Find where the given text appears and provide that cell's center as (X, Y) coordinate. 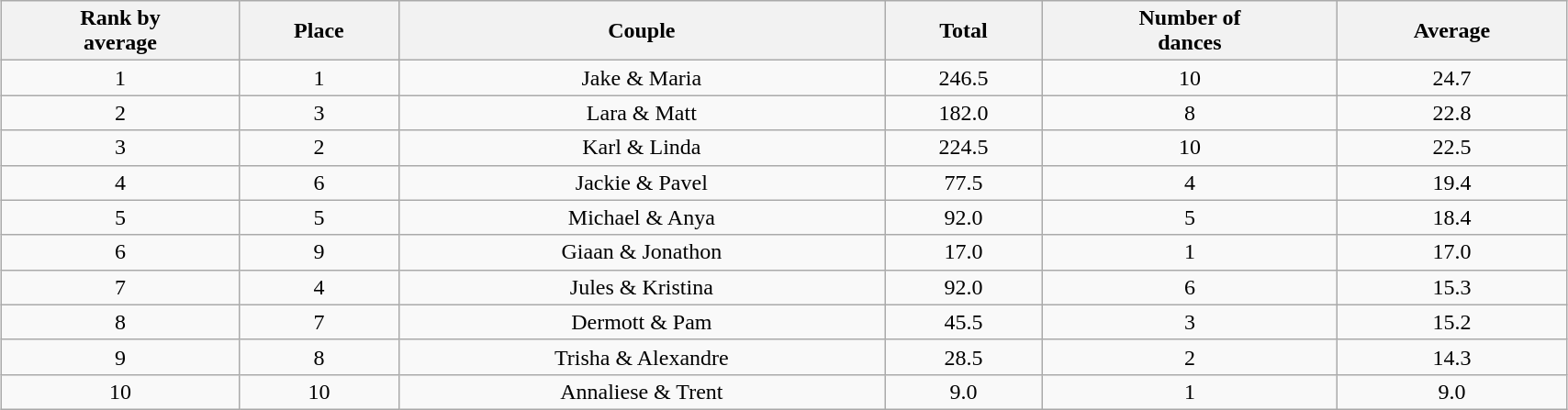
77.5 (964, 183)
Total (964, 31)
Giaan & Jonathon (642, 252)
Rank by average (120, 31)
Jules & Kristina (642, 287)
18.4 (1452, 217)
Annaliese & Trent (642, 392)
182.0 (964, 113)
19.4 (1452, 183)
Number of dances (1190, 31)
Karl & Linda (642, 148)
Couple (642, 31)
Place (319, 31)
15.2 (1452, 322)
14.3 (1452, 357)
45.5 (964, 322)
15.3 (1452, 287)
22.8 (1452, 113)
Dermott & Pam (642, 322)
246.5 (964, 78)
28.5 (964, 357)
Trisha & Alexandre (642, 357)
Jackie & Pavel (642, 183)
Jake & Maria (642, 78)
Average (1452, 31)
24.7 (1452, 78)
224.5 (964, 148)
Lara & Matt (642, 113)
22.5 (1452, 148)
Michael & Anya (642, 217)
